For the text-containing cell, return its midpoint in (X, Y) coordinate format. 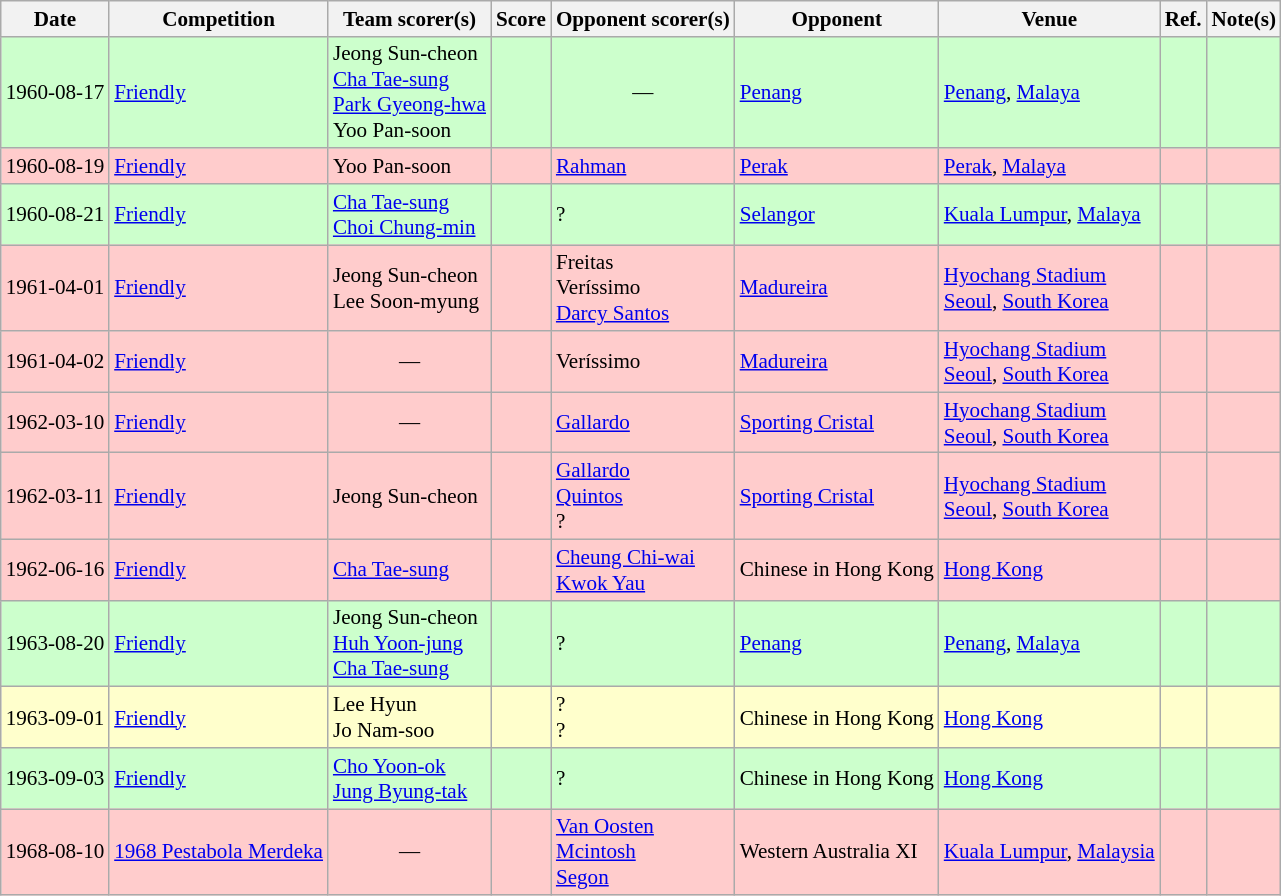
Perak, Malaya (1050, 166)
Jeong Sun-cheon Lee Soon-myung (410, 288)
Team scorer(s) (410, 18)
Cha Tae-sung Choi Chung-min (410, 214)
1960-08-17 (55, 92)
1963-09-01 (55, 718)
Gallardo (643, 422)
Ref. (1184, 18)
Rahman (643, 166)
Perak (837, 166)
1968-08-10 (55, 852)
1962-03-10 (55, 422)
Lee Hyun Jo Nam-soo (410, 718)
Jeong Sun-cheon Huh Yoon-jung Cha Tae-sung (410, 643)
Western Australia XI (837, 852)
1960-08-21 (55, 214)
1962-03-11 (55, 496)
Date (55, 18)
Score (521, 18)
Yoo Pan-soon (410, 166)
1968 Pestabola Merdeka (218, 852)
1961-04-02 (55, 362)
1963-09-03 (55, 778)
Opponent scorer(s) (643, 18)
Venue (1050, 18)
Competition (218, 18)
1963-08-20 (55, 643)
Note(s) (1244, 18)
Jeong Sun-cheon (410, 496)
Freitas Veríssimo Darcy Santos (643, 288)
Selangor (837, 214)
Kuala Lumpur, Malaya (1050, 214)
Gallardo Quintos ? (643, 496)
1961-04-01 (55, 288)
1962-06-16 (55, 570)
Kuala Lumpur, Malaysia (1050, 852)
Veríssimo (643, 362)
Cho Yoon-ok Jung Byung-tak (410, 778)
Van Oosten Mcintosh Segon (643, 852)
Cha Tae-sung (410, 570)
? ? (643, 718)
Opponent (837, 18)
Cheung Chi-wai Kwok Yau (643, 570)
Jeong Sun-cheon Cha Tae-sung Park Gyeong-hwa Yoo Pan-soon (410, 92)
1960-08-19 (55, 166)
